Identify which cell holds the provided text, then report its (x, y) central coordinate. 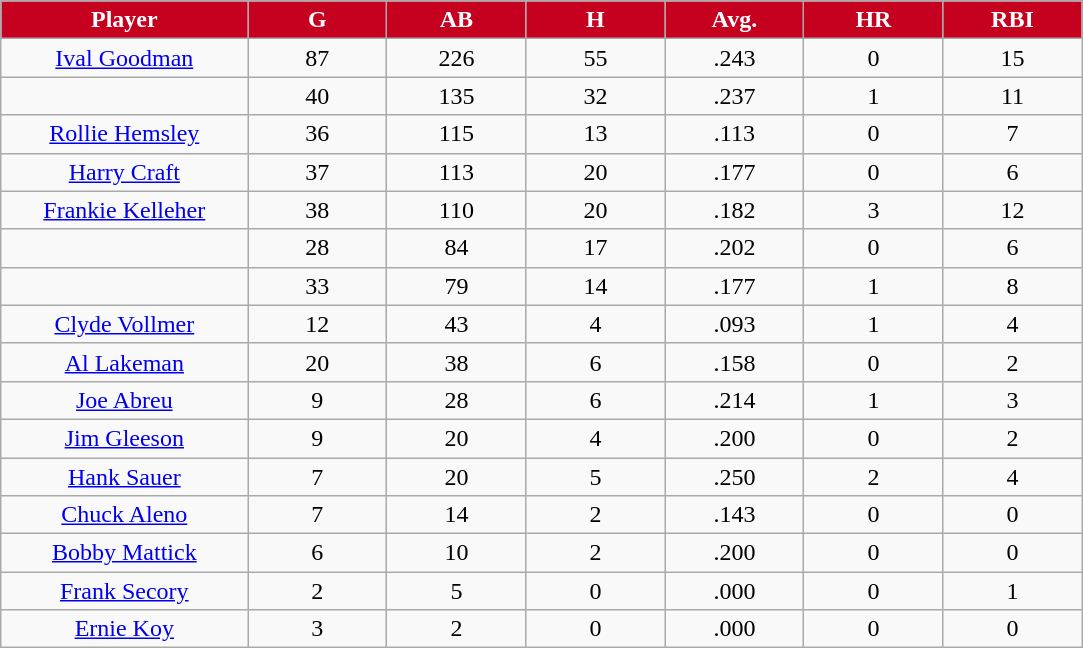
40 (318, 96)
.243 (734, 58)
Avg. (734, 20)
Ival Goodman (124, 58)
.237 (734, 96)
84 (456, 248)
.202 (734, 248)
55 (596, 58)
G (318, 20)
Clyde Vollmer (124, 324)
Hank Sauer (124, 477)
10 (456, 553)
Player (124, 20)
87 (318, 58)
Bobby Mattick (124, 553)
Harry Craft (124, 172)
AB (456, 20)
115 (456, 134)
11 (1012, 96)
Joe Abreu (124, 400)
135 (456, 96)
.182 (734, 210)
13 (596, 134)
Jim Gleeson (124, 438)
H (596, 20)
.113 (734, 134)
43 (456, 324)
.250 (734, 477)
Chuck Aleno (124, 515)
17 (596, 248)
226 (456, 58)
.093 (734, 324)
15 (1012, 58)
113 (456, 172)
79 (456, 286)
HR (874, 20)
RBI (1012, 20)
Frank Secory (124, 591)
Al Lakeman (124, 362)
37 (318, 172)
.214 (734, 400)
33 (318, 286)
.143 (734, 515)
32 (596, 96)
Rollie Hemsley (124, 134)
Ernie Koy (124, 629)
.158 (734, 362)
36 (318, 134)
Frankie Kelleher (124, 210)
8 (1012, 286)
110 (456, 210)
